Scan for the cell matching the given text and deliver its (X, Y) coordinate at center. 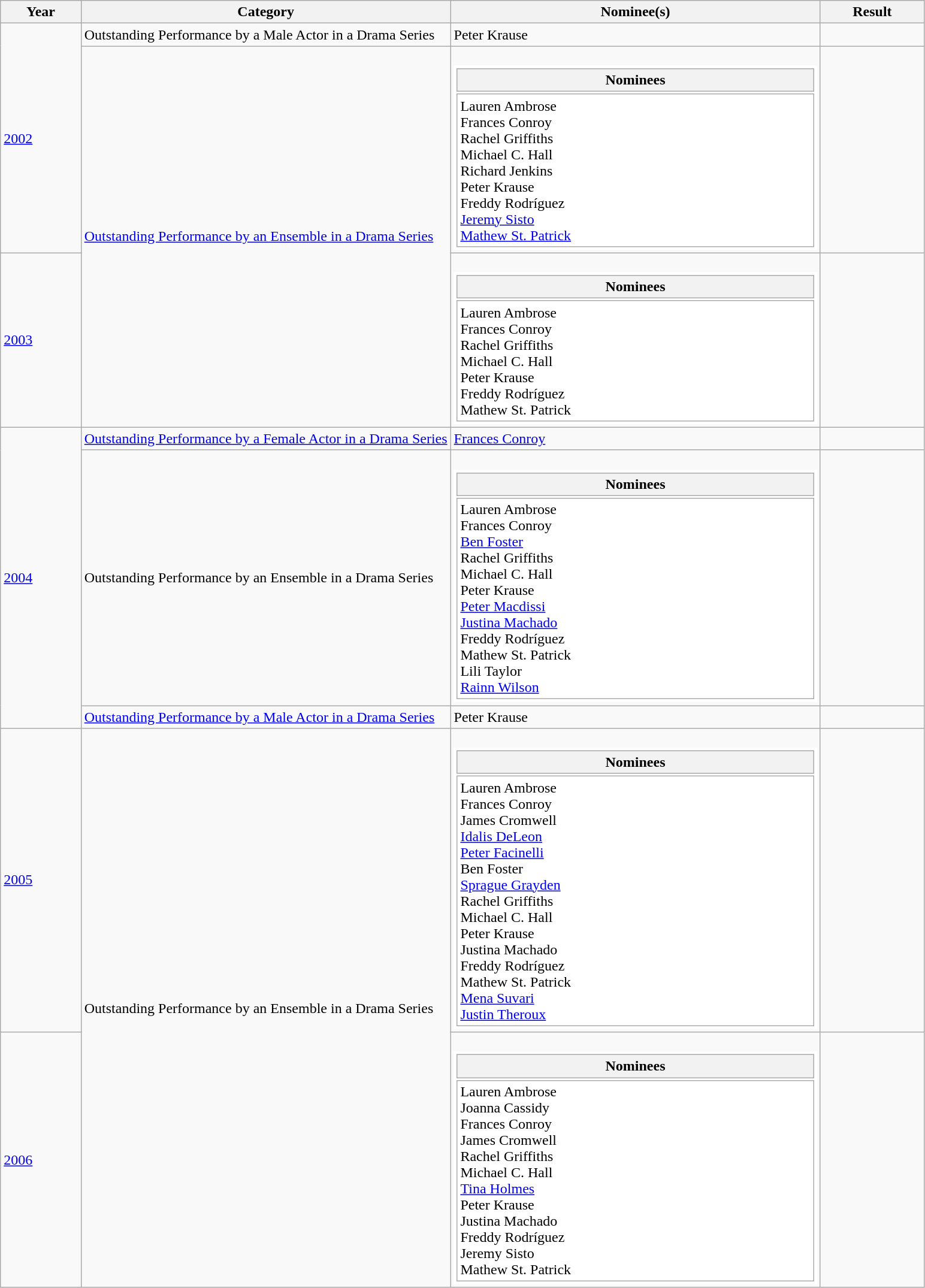
Nominees Lauren Ambrose Frances Conroy Rachel Griffiths Michael C. Hall Peter Krause Freddy Rodríguez Mathew St. Patrick (635, 340)
2004 (41, 578)
2006 (41, 1160)
2005 (41, 881)
Frances Conroy (635, 439)
Result (872, 12)
Nominees Lauren Ambrose Frances Conroy Rachel Griffiths Michael C. Hall Richard Jenkins Peter Krause Freddy Rodríguez Jeremy Sisto Mathew St. Patrick (635, 150)
Lauren Ambrose Frances Conroy Rachel Griffiths Michael C. Hall Richard Jenkins Peter Krause Freddy Rodríguez Jeremy Sisto Mathew St. Patrick (635, 170)
Outstanding Performance by a Female Actor in a Drama Series (266, 439)
2003 (41, 340)
Nominee(s) (635, 12)
Category (266, 12)
Lauren Ambrose Frances Conroy Rachel Griffiths Michael C. Hall Peter Krause Freddy Rodríguez Mathew St. Patrick (635, 361)
Year (41, 12)
2002 (41, 138)
